Return [X, Y] of the center of cell containing provided text 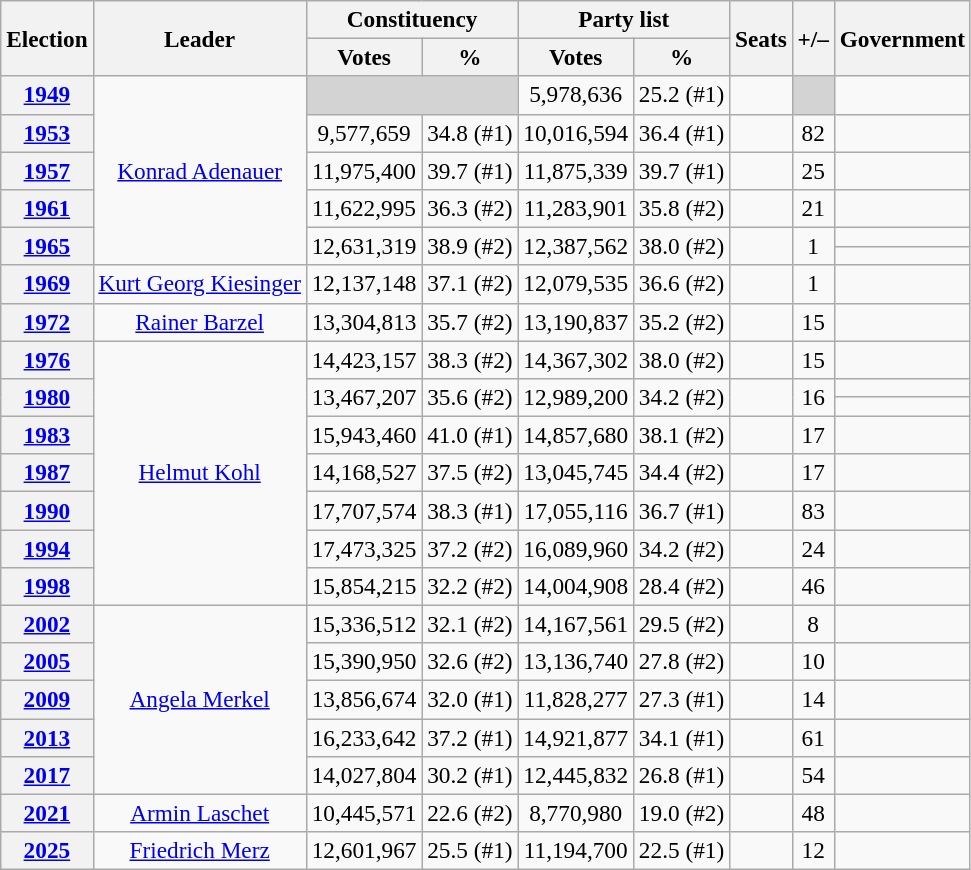
11,622,995 [364, 208]
1972 [47, 322]
37.2 (#1) [470, 737]
16,233,642 [364, 737]
25.5 (#1) [470, 850]
Kurt Georg Kiesinger [200, 284]
Helmut Kohl [200, 472]
14,857,680 [576, 435]
1976 [47, 359]
2002 [47, 624]
36.6 (#2) [681, 284]
15,390,950 [364, 662]
14,921,877 [576, 737]
14,367,302 [576, 359]
14,168,527 [364, 473]
11,828,277 [576, 699]
Party list [624, 19]
1994 [47, 548]
17,707,574 [364, 510]
22.6 (#2) [470, 813]
17,055,116 [576, 510]
16 [813, 397]
Rainer Barzel [200, 322]
Angela Merkel [200, 700]
Armin Laschet [200, 813]
Konrad Adenauer [200, 170]
38.9 (#2) [470, 246]
24 [813, 548]
38.1 (#2) [681, 435]
2005 [47, 662]
35.7 (#2) [470, 322]
10 [813, 662]
25.2 (#1) [681, 95]
11,875,339 [576, 170]
54 [813, 775]
46 [813, 586]
12,137,148 [364, 284]
19.0 (#2) [681, 813]
83 [813, 510]
27.8 (#2) [681, 662]
1965 [47, 246]
1961 [47, 208]
Leader [200, 38]
1983 [47, 435]
1980 [47, 397]
41.0 (#1) [470, 435]
82 [813, 133]
13,045,745 [576, 473]
15,943,460 [364, 435]
29.5 (#2) [681, 624]
10,016,594 [576, 133]
1990 [47, 510]
11,975,400 [364, 170]
28.4 (#2) [681, 586]
9,577,659 [364, 133]
13,190,837 [576, 322]
27.3 (#1) [681, 699]
12,631,319 [364, 246]
1953 [47, 133]
16,089,960 [576, 548]
12,079,535 [576, 284]
13,304,813 [364, 322]
37.5 (#2) [470, 473]
37.1 (#2) [470, 284]
13,136,740 [576, 662]
1998 [47, 586]
21 [813, 208]
36.4 (#1) [681, 133]
12,445,832 [576, 775]
12,989,200 [576, 397]
32.0 (#1) [470, 699]
2013 [47, 737]
Election [47, 38]
36.3 (#2) [470, 208]
12,601,967 [364, 850]
+/– [813, 38]
61 [813, 737]
Government [902, 38]
12,387,562 [576, 246]
14,004,908 [576, 586]
12 [813, 850]
15,854,215 [364, 586]
2021 [47, 813]
14 [813, 699]
Constituency [412, 19]
15,336,512 [364, 624]
Friedrich Merz [200, 850]
38.3 (#1) [470, 510]
2025 [47, 850]
32.2 (#2) [470, 586]
30.2 (#1) [470, 775]
48 [813, 813]
26.8 (#1) [681, 775]
2009 [47, 699]
34.1 (#1) [681, 737]
32.6 (#2) [470, 662]
35.8 (#2) [681, 208]
14,423,157 [364, 359]
5,978,636 [576, 95]
8 [813, 624]
35.6 (#2) [470, 397]
14,027,804 [364, 775]
36.7 (#1) [681, 510]
10,445,571 [364, 813]
8,770,980 [576, 813]
35.2 (#2) [681, 322]
37.2 (#2) [470, 548]
11,194,700 [576, 850]
32.1 (#2) [470, 624]
1987 [47, 473]
2017 [47, 775]
34.4 (#2) [681, 473]
22.5 (#1) [681, 850]
Seats [762, 38]
13,856,674 [364, 699]
1949 [47, 95]
34.8 (#1) [470, 133]
38.3 (#2) [470, 359]
13,467,207 [364, 397]
1969 [47, 284]
1957 [47, 170]
17,473,325 [364, 548]
25 [813, 170]
11,283,901 [576, 208]
14,167,561 [576, 624]
